Identify which cell holds the provided text, then report its (x, y) central coordinate. 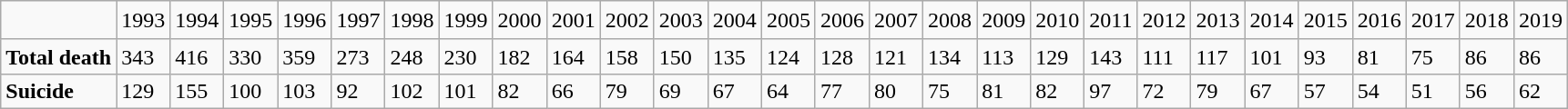
155 (197, 91)
2006 (841, 20)
113 (1003, 56)
62 (1541, 91)
2015 (1326, 20)
64 (789, 91)
1996 (304, 20)
111 (1164, 56)
2012 (1164, 20)
158 (626, 56)
2014 (1271, 20)
2016 (1379, 20)
124 (789, 56)
2000 (519, 20)
121 (896, 56)
2011 (1111, 20)
103 (304, 91)
128 (841, 56)
416 (197, 56)
54 (1379, 91)
66 (574, 91)
51 (1433, 91)
80 (896, 91)
2005 (789, 20)
248 (412, 56)
1995 (251, 20)
1999 (466, 20)
343 (144, 56)
2019 (1541, 20)
56 (1486, 91)
Suicide (58, 91)
57 (1326, 91)
2018 (1486, 20)
1997 (359, 20)
100 (251, 91)
93 (1326, 56)
69 (681, 91)
182 (519, 56)
2008 (951, 20)
1994 (197, 20)
150 (681, 56)
2010 (1058, 20)
97 (1111, 91)
Total death (58, 56)
1998 (412, 20)
330 (251, 56)
2004 (734, 20)
135 (734, 56)
102 (412, 91)
230 (466, 56)
117 (1218, 56)
134 (951, 56)
77 (841, 91)
2007 (896, 20)
164 (574, 56)
2013 (1218, 20)
2003 (681, 20)
143 (1111, 56)
1993 (144, 20)
2002 (626, 20)
72 (1164, 91)
2017 (1433, 20)
2009 (1003, 20)
359 (304, 56)
92 (359, 91)
2001 (574, 20)
273 (359, 56)
